Search for the cell housing the specified text and yield its [X, Y] center coordinate. 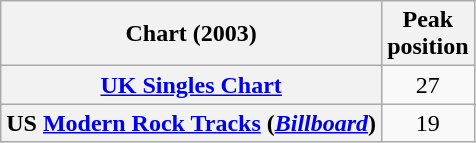
19 [428, 123]
US Modern Rock Tracks (Billboard) [192, 123]
Chart (2003) [192, 34]
27 [428, 85]
Peakposition [428, 34]
UK Singles Chart [192, 85]
